Find where the given text appears and provide that cell's center as (X, Y) coordinate. 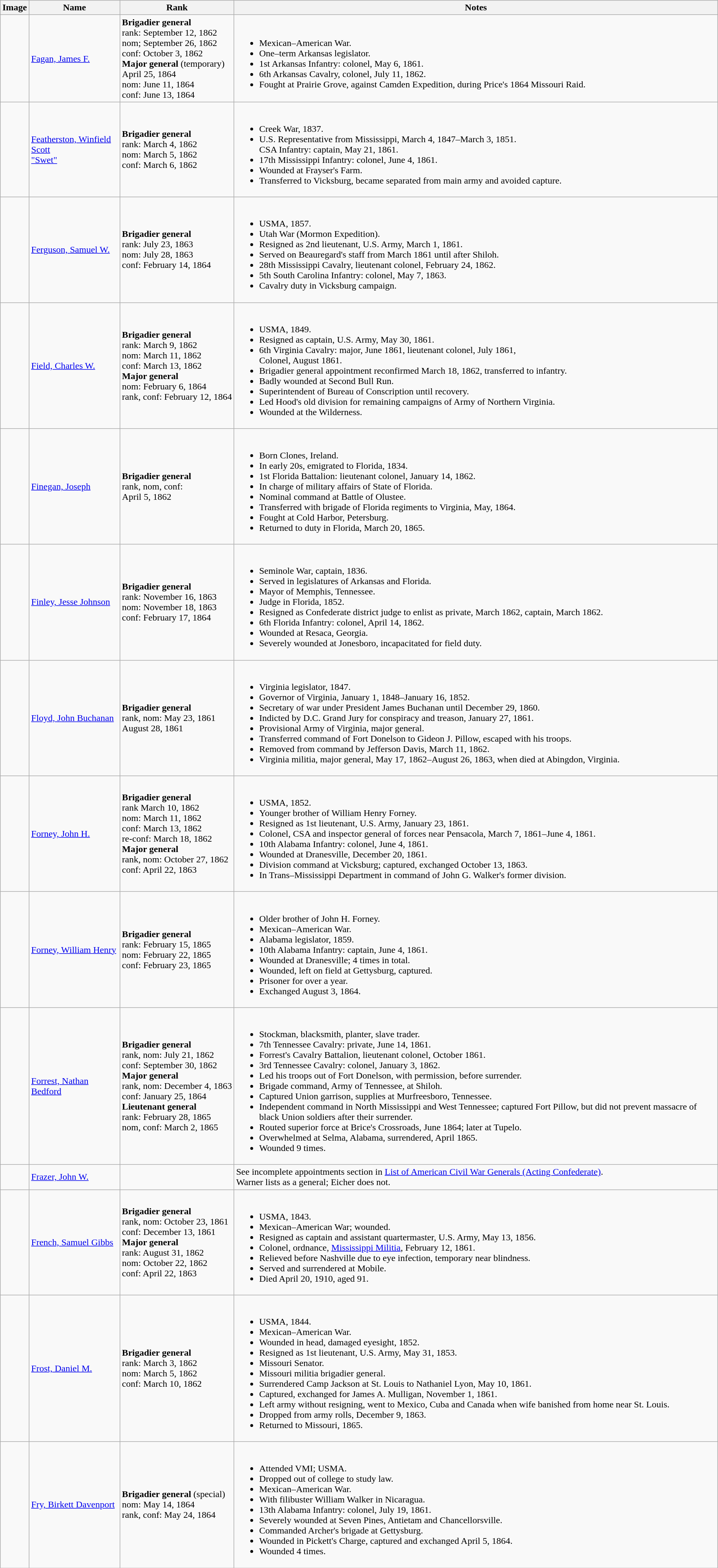
Fry, Birkett Davenport (74, 1505)
Notes (476, 8)
Brigadier generalrank, nom: October 23, 1861conf: December 13, 1861Major generalrank: August 31, 1862nom: October 22, 1862conf: April 22, 1863 (177, 1243)
Finley, Jesse Johnson (74, 602)
Forrest, Nathan Bedford (74, 1086)
Brigadier generalrank, nom, conf:April 5, 1862 (177, 486)
Frazer, John W. (74, 1177)
Frost, Daniel M. (74, 1368)
See incomplete appointments section in List of American Civil War Generals (Acting Confederate).Warner lists as a general; Eicher does not. (476, 1177)
Rank (177, 8)
Featherston, Winfield Scott"Swet" (74, 149)
French, Samuel Gibbs (74, 1243)
Field, Charles W. (74, 366)
Brigadier generalrank: February 15, 1865nom: February 22, 1865conf: February 23, 1865 (177, 949)
Brigadier generalrank, nom: May 23, 1861August 28, 1861 (177, 718)
Fagan, James F. (74, 58)
Brigadier generalrank: March 3, 1862nom: March 5, 1862conf: March 10, 1862 (177, 1368)
Brigadier generalrank: March 9, 1862nom: March 11, 1862conf: March 13, 1862Major generalnom: February 6, 1864 rank, conf: February 12, 1864 (177, 366)
Forney, John H. (74, 834)
Name (74, 8)
Floyd, John Buchanan (74, 718)
Brigadier general (special)nom: May 14, 1864rank, conf: May 24, 1864 (177, 1505)
Ferguson, Samuel W. (74, 250)
Finegan, Joseph (74, 486)
Brigadier generalrank: July 23, 1863nom: July 28, 1863conf: February 14, 1864 (177, 250)
Image (15, 8)
Brigadier generalrank: November 16, 1863nom: November 18, 1863conf: February 17, 1864 (177, 602)
Brigadier generalrank: March 4, 1862nom: March 5, 1862conf: March 6, 1862 (177, 149)
Forney, William Henry (74, 949)
